Detect which cell encompasses the target text, then output its (x, y) center coordinate. 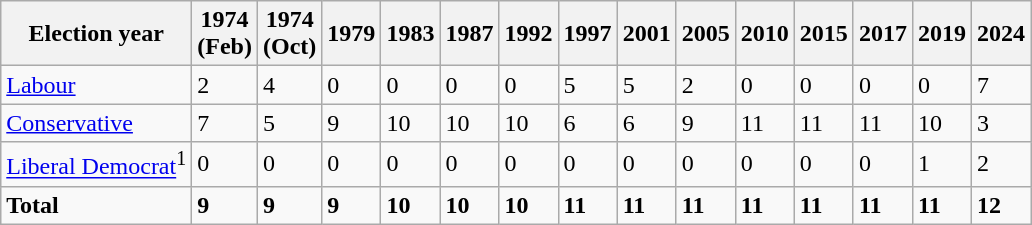
Conservative (96, 123)
1979 (352, 34)
2015 (824, 34)
2001 (646, 34)
Liberal Democrat1 (96, 164)
4 (289, 85)
2005 (706, 34)
1983 (410, 34)
1987 (470, 34)
1974(Oct) (289, 34)
1 (942, 164)
2010 (764, 34)
12 (1002, 205)
2019 (942, 34)
Election year (96, 34)
2017 (882, 34)
1997 (588, 34)
1974(Feb) (225, 34)
3 (1002, 123)
Labour (96, 85)
Total (96, 205)
1992 (528, 34)
2024 (1002, 34)
